Return [X, Y] of the center of cell containing provided text 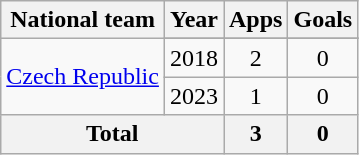
Goals [323, 20]
Total [112, 134]
2018 [194, 58]
Year [194, 20]
2 [256, 58]
Czech Republic [83, 77]
1 [256, 96]
2023 [194, 96]
Apps [256, 20]
National team [83, 20]
3 [256, 134]
